Scan for the cell matching the given text and deliver its [x, y] coordinate at center. 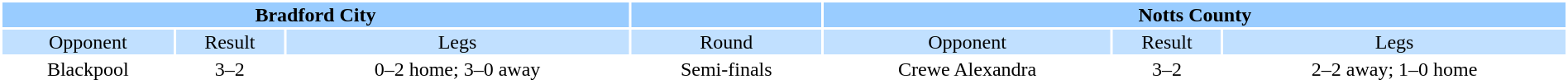
Crewe Alexandra [968, 69]
Semi-finals [726, 69]
0–2 home; 3–0 away [457, 69]
Blackpool [88, 69]
2–2 away; 1–0 home [1394, 69]
Notts County [1195, 15]
Round [726, 42]
Bradford City [316, 15]
